Output the (x, y) coordinate of the center of the cell containing the given text.  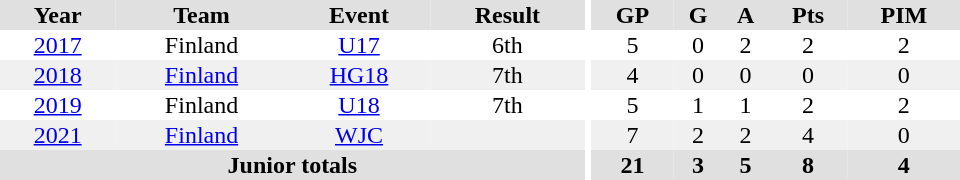
6th (507, 45)
GP (632, 15)
U18 (359, 105)
Junior totals (292, 165)
Pts (808, 15)
G (698, 15)
A (746, 15)
2018 (58, 75)
PIM (904, 15)
Year (58, 15)
2021 (58, 135)
3 (698, 165)
2017 (58, 45)
2019 (58, 105)
HG18 (359, 75)
Team (202, 15)
8 (808, 165)
21 (632, 165)
Result (507, 15)
7 (632, 135)
WJC (359, 135)
Event (359, 15)
U17 (359, 45)
